From the cell containing the given text, extract its center point as (x, y) coordinate. 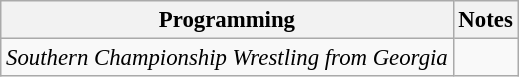
Programming (227, 20)
Southern Championship Wrestling from Georgia (227, 58)
Notes (486, 20)
